Extract the (X, Y) coordinate from the center of the cell holding the provided text.  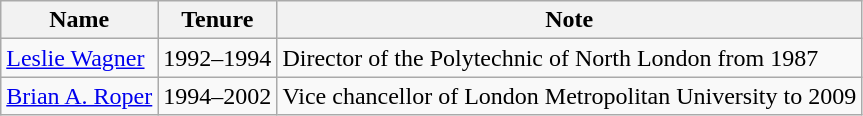
1992–1994 (218, 58)
Vice chancellor of London Metropolitan University to 2009 (570, 96)
Tenure (218, 20)
Name (80, 20)
1994–2002 (218, 96)
Leslie Wagner (80, 58)
Director of the Polytechnic of North London from 1987 (570, 58)
Note (570, 20)
Brian A. Roper (80, 96)
